Extract the [X, Y] coordinate from the center of the cell holding the provided text.  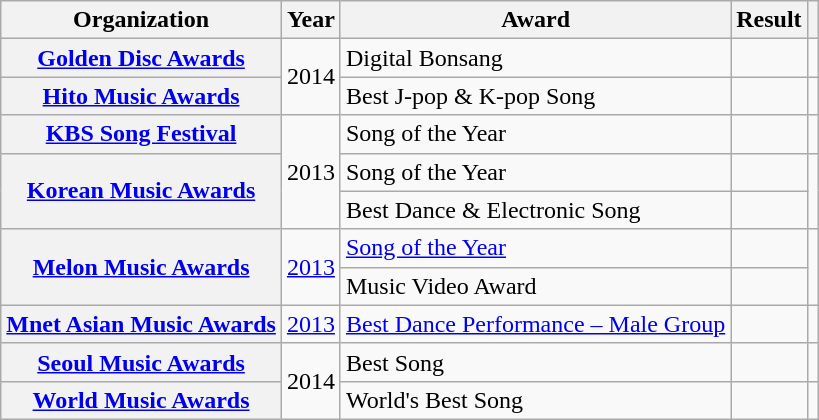
Best Dance & Electronic Song [535, 210]
Music Video Award [535, 286]
Seoul Music Awards [142, 362]
Year [310, 20]
Best J-pop & K-pop Song [535, 96]
Digital Bonsang [535, 58]
Korean Music Awards [142, 191]
Melon Music Awards [142, 267]
Mnet Asian Music Awards [142, 324]
Result [769, 20]
World's Best Song [535, 400]
World Music Awards [142, 400]
Best Song [535, 362]
Organization [142, 20]
KBS Song Festival [142, 134]
Golden Disc Awards [142, 58]
Hito Music Awards [142, 96]
Award [535, 20]
Best Dance Performance – Male Group [535, 324]
